From the cell containing the given text, extract its center point as (X, Y) coordinate. 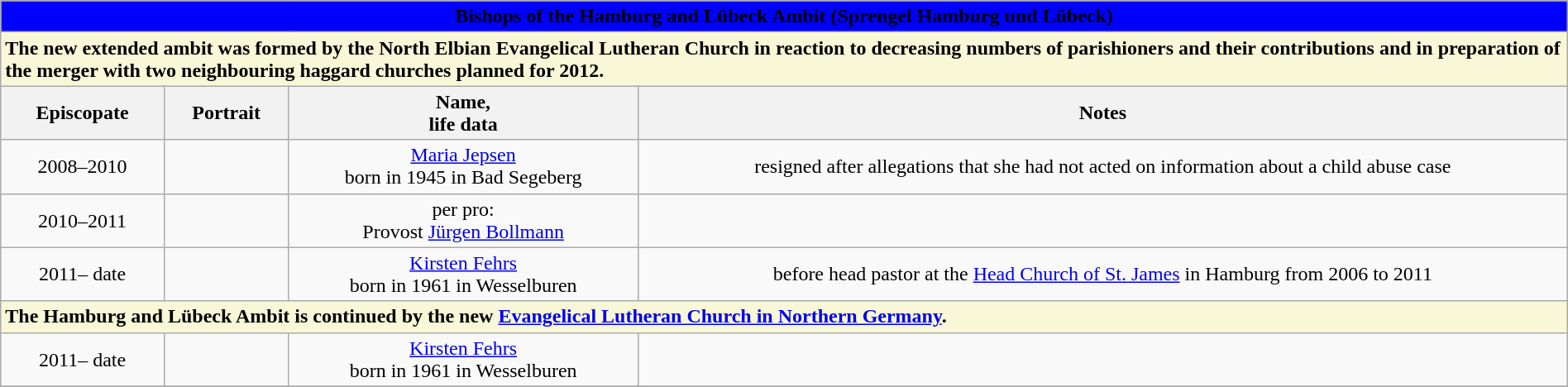
Maria Jepsenborn in 1945 in Bad Segeberg (463, 167)
resigned after allegations that she had not acted on information about a child abuse case (1102, 167)
Episcopate (83, 112)
Bishops of the Hamburg and Lübeck Ambit (Sprengel Hamburg und Lübeck) (784, 17)
per pro:Provost Jürgen Bollmann (463, 220)
Name, life data (463, 112)
Portrait (226, 112)
The Hamburg and Lübeck Ambit is continued by the new Evangelical Lutheran Church in Northern Germany. (784, 317)
2010–2011 (83, 220)
Notes (1102, 112)
before head pastor at the Head Church of St. James in Hamburg from 2006 to 2011 (1102, 275)
2008–2010 (83, 167)
